Identify which cell holds the provided text, then report its [X, Y] central coordinate. 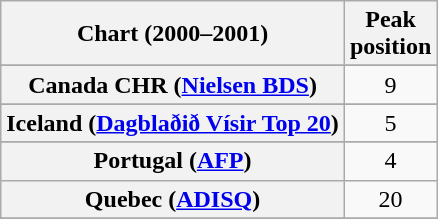
Peakposition [390, 34]
Iceland (Dagblaðið Vísir Top 20) [173, 123]
Canada CHR (Nielsen BDS) [173, 85]
4 [390, 161]
Portugal (AFP) [173, 161]
Quebec (ADISQ) [173, 199]
20 [390, 199]
5 [390, 123]
Chart (2000–2001) [173, 34]
9 [390, 85]
